Output the [X, Y] coordinate of the center of the cell containing the given text.  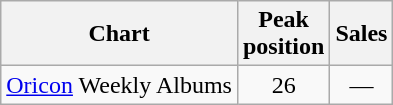
Chart [120, 34]
Peakposition [283, 34]
Sales [362, 34]
26 [283, 85]
— [362, 85]
Oricon Weekly Albums [120, 85]
